Determine the (X, Y) coordinate at the center of the cell enclosing the given text.  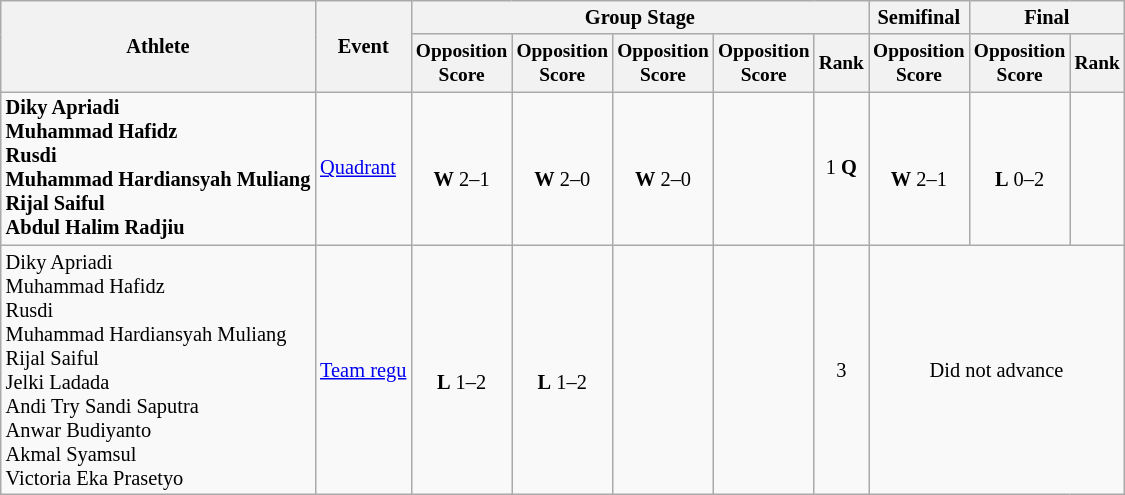
Did not advance (996, 370)
Group Stage (640, 17)
Team regu (363, 370)
3 (841, 370)
Quadrant (363, 168)
Diky ApriadiMuhammad HafidzRusdiMuhammad Hardiansyah MuliangRijal SaifulAbdul Halim Radjiu (158, 168)
Event (363, 46)
1 Q (841, 168)
Semifinal (918, 17)
Final (1046, 17)
L 0–2 (1020, 168)
Athlete (158, 46)
